Output the (X, Y) coordinate of the center of the cell containing the given text.  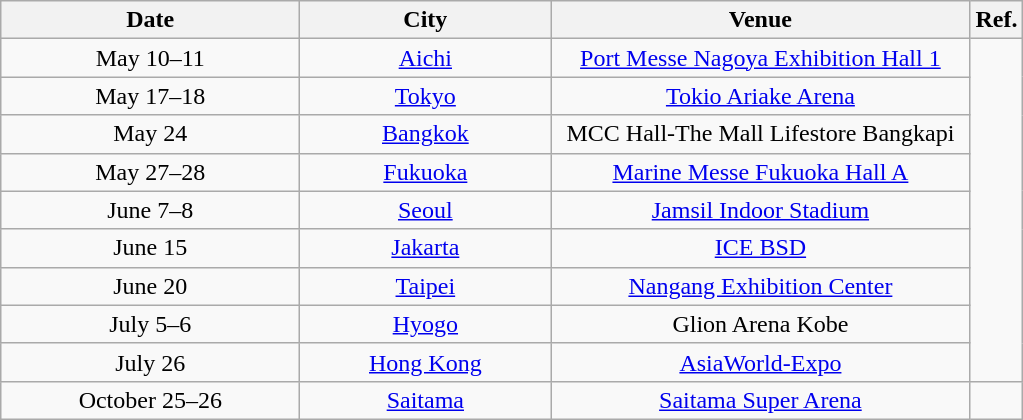
October 25–26 (150, 400)
June 15 (150, 248)
Aichi (426, 58)
Saitama Super Arena (760, 400)
Tokyo (426, 96)
Bangkok (426, 134)
Glion Arena Kobe (760, 324)
Venue (760, 20)
Jakarta (426, 248)
Hyogo (426, 324)
Tokio Ariake Arena (760, 96)
May 27–28 (150, 172)
Nangang Exhibition Center (760, 286)
May 17–18 (150, 96)
June 20 (150, 286)
AsiaWorld-Expo (760, 362)
Fukuoka (426, 172)
May 24 (150, 134)
Seoul (426, 210)
Port Messe Nagoya Exhibition Hall 1 (760, 58)
Date (150, 20)
Taipei (426, 286)
July 5–6 (150, 324)
May 10–11 (150, 58)
Saitama (426, 400)
ICE BSD (760, 248)
City (426, 20)
June 7–8 (150, 210)
Hong Kong (426, 362)
Jamsil Indoor Stadium (760, 210)
July 26 (150, 362)
MCC Hall-The Mall Lifestore Bangkapi (760, 134)
Ref. (996, 20)
Marine Messe Fukuoka Hall A (760, 172)
